Scan for the cell matching the given text and deliver its (x, y) coordinate at center. 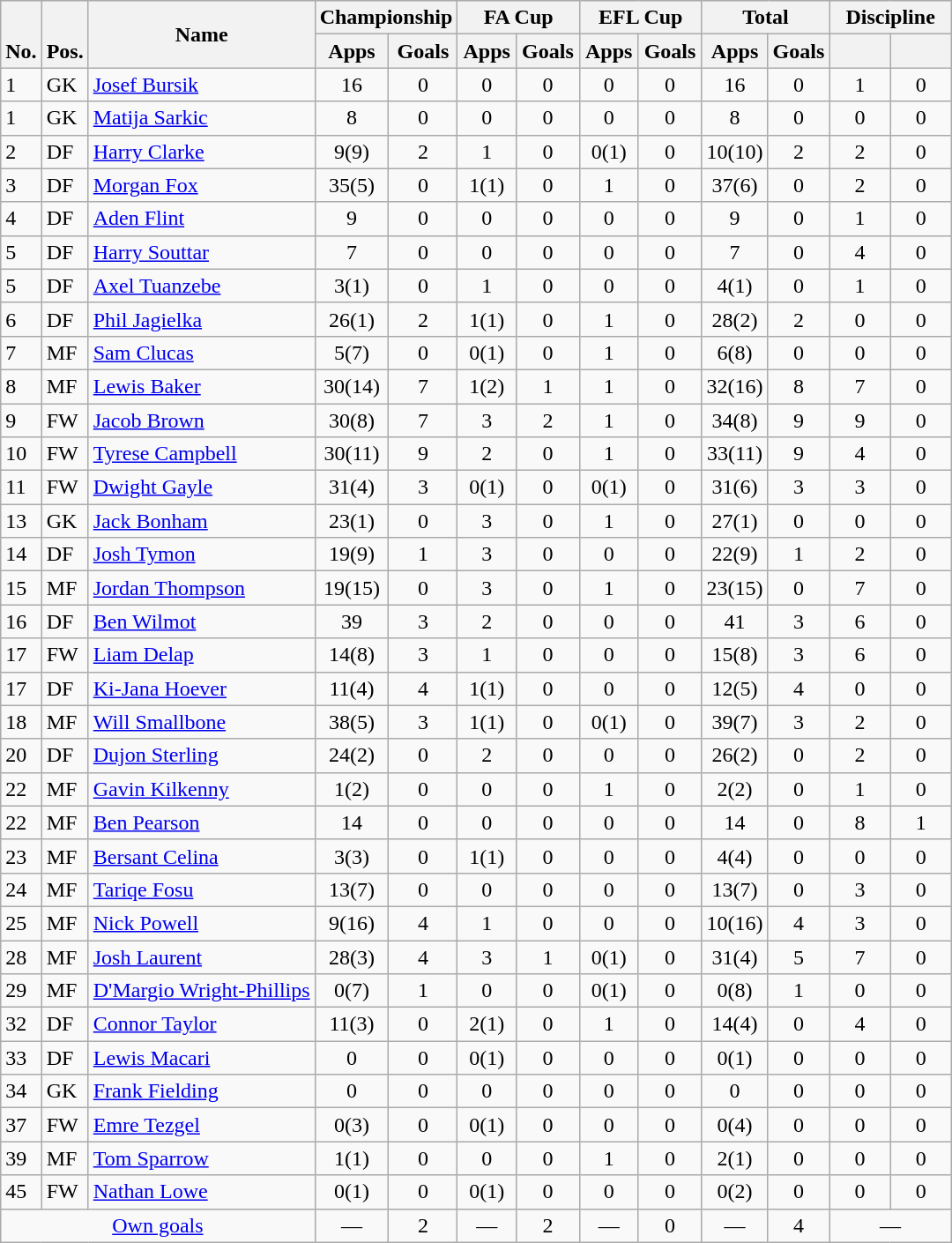
39(7) (735, 722)
13 (21, 521)
18 (21, 722)
26(1) (352, 319)
23(1) (352, 521)
24 (21, 889)
Tyrese Campbell (201, 454)
30(11) (352, 454)
2(2) (735, 789)
Josh Tymon (201, 555)
9(16) (352, 923)
3(3) (352, 856)
22(9) (735, 555)
4(1) (735, 286)
Frank Fielding (201, 1091)
0(8) (735, 991)
Nathan Lowe (201, 1192)
41 (735, 621)
0(3) (352, 1125)
20 (21, 755)
Phil Jagielka (201, 319)
19(15) (352, 588)
11 (21, 488)
Own goals (158, 1225)
19(9) (352, 555)
9(9) (352, 152)
12(5) (735, 688)
11(4) (352, 688)
23 (21, 856)
Lewis Baker (201, 386)
24(2) (352, 755)
Jacob Brown (201, 421)
15 (21, 588)
15(8) (735, 655)
10 (21, 454)
23(15) (735, 588)
Matija Sarkic (201, 118)
31(6) (735, 488)
0(7) (352, 991)
35(5) (352, 185)
Josh Laurent (201, 956)
Morgan Fox (201, 185)
Jordan Thompson (201, 588)
Lewis Macari (201, 1058)
26(2) (735, 755)
Ben Wilmot (201, 621)
6(8) (735, 353)
28(2) (735, 319)
34(8) (735, 421)
33(11) (735, 454)
Tom Sparrow (201, 1158)
27(1) (735, 521)
Liam Delap (201, 655)
Harry Souttar (201, 252)
4(4) (735, 856)
Nick Powell (201, 923)
0(4) (735, 1125)
Harry Clarke (201, 152)
5(7) (352, 353)
14(8) (352, 655)
Aden Flint (201, 219)
30(14) (352, 386)
Connor Taylor (201, 1024)
14(4) (735, 1024)
Dujon Sterling (201, 755)
28 (21, 956)
30(8) (352, 421)
25 (21, 923)
Axel Tuanzebe (201, 286)
Jack Bonham (201, 521)
33 (21, 1058)
Discipline (890, 18)
37 (21, 1125)
Gavin Kilkenny (201, 789)
10(10) (735, 152)
11(3) (352, 1024)
D'Margio Wright-Phillips (201, 991)
Ki-Jana Hoever (201, 688)
Championship (386, 18)
0(2) (735, 1192)
34 (21, 1091)
Sam Clucas (201, 353)
Ben Pearson (201, 822)
3(1) (352, 286)
Dwight Gayle (201, 488)
38(5) (352, 722)
29 (21, 991)
10(16) (735, 923)
45 (21, 1192)
Tariqe Fosu (201, 889)
FA Cup (518, 18)
Bersant Celina (201, 856)
Josef Bursik (201, 85)
Name (201, 34)
32(16) (735, 386)
EFL Cup (640, 18)
Emre Tezgel (201, 1125)
Will Smallbone (201, 722)
32 (21, 1024)
37(6) (735, 185)
No. (21, 34)
28(3) (352, 956)
Total (765, 18)
Pos. (65, 34)
